Output the (X, Y) coordinate of the center of the cell containing the given text.  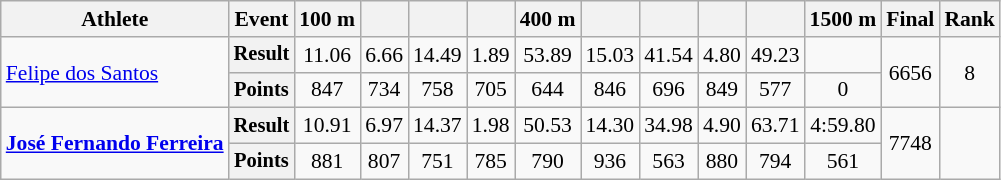
696 (668, 90)
6.97 (384, 126)
794 (776, 162)
100 m (327, 19)
881 (327, 162)
Athlete (115, 19)
63.71 (776, 126)
8 (970, 72)
11.06 (327, 55)
15.03 (610, 55)
49.23 (776, 55)
Final (910, 19)
847 (327, 90)
751 (438, 162)
936 (610, 162)
4.80 (722, 55)
880 (722, 162)
705 (491, 90)
50.53 (548, 126)
790 (548, 162)
6.66 (384, 55)
563 (668, 162)
644 (548, 90)
734 (384, 90)
14.49 (438, 55)
758 (438, 90)
Rank (970, 19)
6656 (910, 72)
14.37 (438, 126)
846 (610, 90)
Event (262, 19)
400 m (548, 19)
785 (491, 162)
0 (844, 90)
1.98 (491, 126)
849 (722, 90)
41.54 (668, 55)
14.30 (610, 126)
1500 m (844, 19)
34.98 (668, 126)
4.90 (722, 126)
José Fernando Ferreira (115, 144)
561 (844, 162)
1.89 (491, 55)
10.91 (327, 126)
4:59.80 (844, 126)
Felipe dos Santos (115, 72)
53.89 (548, 55)
577 (776, 90)
807 (384, 162)
7748 (910, 144)
